Locate the cell with the specified text and output its (X, Y) center coordinate. 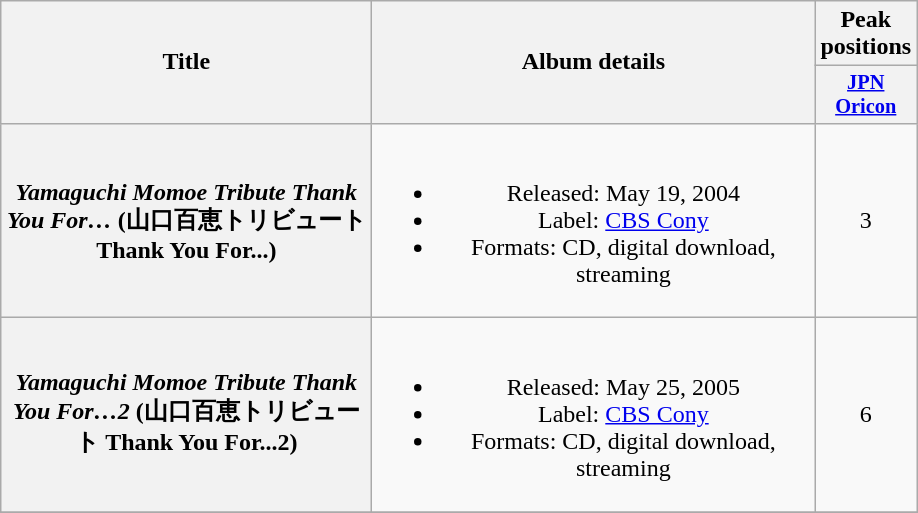
3 (866, 220)
Title (186, 62)
6 (866, 415)
Yamaguchi Momoe Tribute Thank You For… (山口百恵トリビュート Thank You For...) (186, 220)
JPNOricon (866, 95)
Released: May 25, 2005Label: CBS ConyFormats: CD, digital download, streaming (594, 415)
Released: May 19, 2004Label: CBS ConyFormats: CD, digital download, streaming (594, 220)
Album details (594, 62)
Peak positions (866, 34)
Yamaguchi Momoe Tribute Thank You For…2 (山口百恵トリビュート Thank You For...2) (186, 415)
